Extract the (x, y) coordinate from the center of the cell holding the provided text.  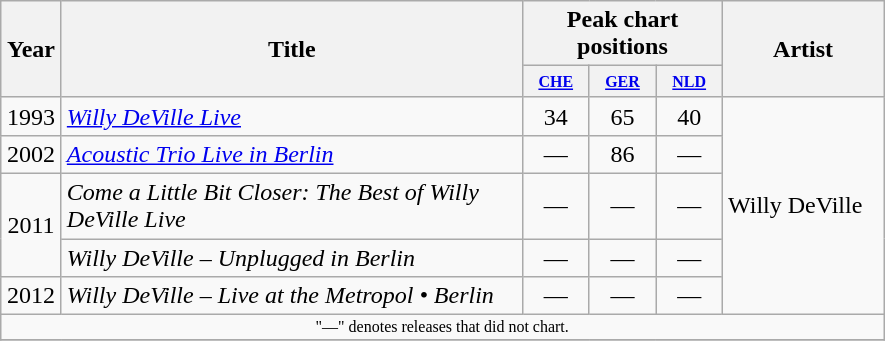
65 (622, 116)
Year (32, 50)
Artist (804, 50)
Title (292, 50)
"—" denotes releases that did not chart. (442, 327)
86 (622, 155)
Willy DeVille (804, 206)
Willy DeVille – Unplugged in Berlin (292, 258)
1993 (32, 116)
CHE (556, 82)
Acoustic Trio Live in Berlin (292, 155)
Willy DeVille Live (292, 116)
2002 (32, 155)
2011 (32, 226)
Willy DeVille – Live at the Metropol • Berlin (292, 296)
NLD (690, 82)
2012 (32, 296)
34 (556, 116)
Peak chart positions (622, 34)
GER (622, 82)
40 (690, 116)
Come a Little Bit Closer: The Best of Willy DeVille Live (292, 206)
